Pinpoint the cell where the given text exists, returning its [x, y] midpoint coordinate. 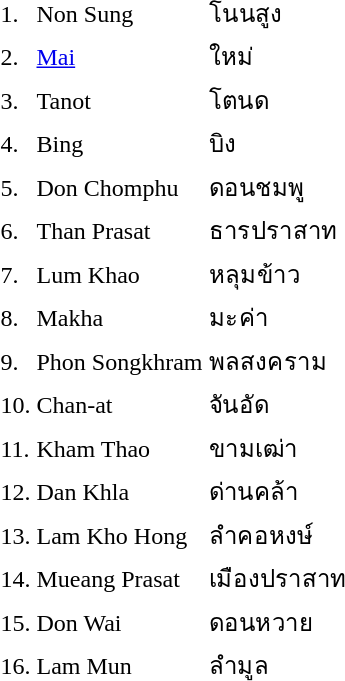
Phon Songkhram [120, 361]
Chan-at [120, 404]
Mai [120, 56]
Kham Thao [120, 448]
Don Chomphu [120, 187]
Bing [120, 144]
Don Wai [120, 622]
Mueang Prasat [120, 578]
Than Prasat [120, 230]
Tanot [120, 100]
Dan Khla [120, 492]
Lum Khao [120, 274]
Makha [120, 318]
Lam Kho Hong [120, 535]
